From the cell containing the given text, extract its center point as (X, Y) coordinate. 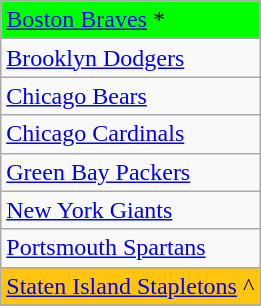
Portsmouth Spartans (130, 248)
Green Bay Packers (130, 172)
Staten Island Stapletons ^ (130, 286)
Brooklyn Dodgers (130, 58)
Chicago Cardinals (130, 134)
New York Giants (130, 210)
Boston Braves * (130, 20)
Chicago Bears (130, 96)
